Identify which cell holds the provided text, then report its (x, y) central coordinate. 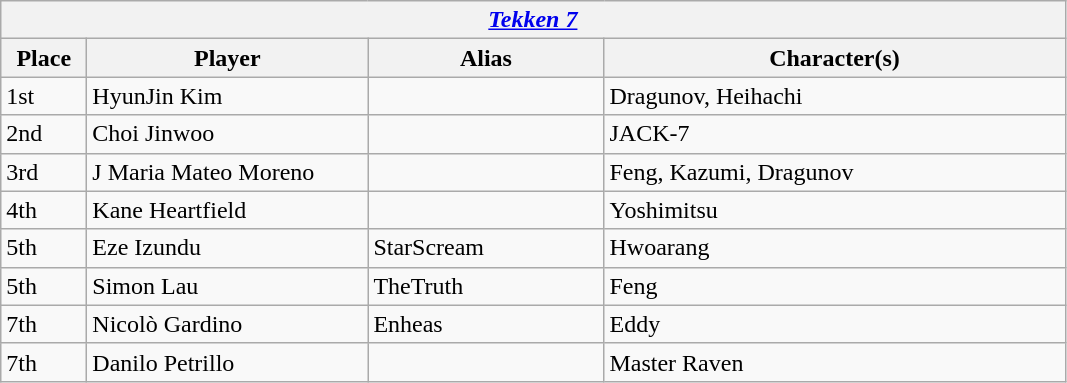
Simon Lau (228, 286)
Master Raven (834, 362)
Choi Jinwoo (228, 134)
Tekken 7 (533, 20)
Enheas (486, 324)
Alias (486, 58)
Eze Izundu (228, 248)
Place (44, 58)
StarScream (486, 248)
Dragunov, Heihachi (834, 96)
Player (228, 58)
Hwoarang (834, 248)
Feng, Kazumi, Dragunov (834, 172)
TheTruth (486, 286)
J Maria Mateo Moreno (228, 172)
4th (44, 210)
3rd (44, 172)
Eddy (834, 324)
Danilo Petrillo (228, 362)
JACK-7 (834, 134)
Yoshimitsu (834, 210)
Character(s) (834, 58)
Kane Heartfield (228, 210)
Feng (834, 286)
Nicolò Gardino (228, 324)
2nd (44, 134)
1st (44, 96)
HyunJin Kim (228, 96)
